Locate the cell with the specified text and output its [x, y] center coordinate. 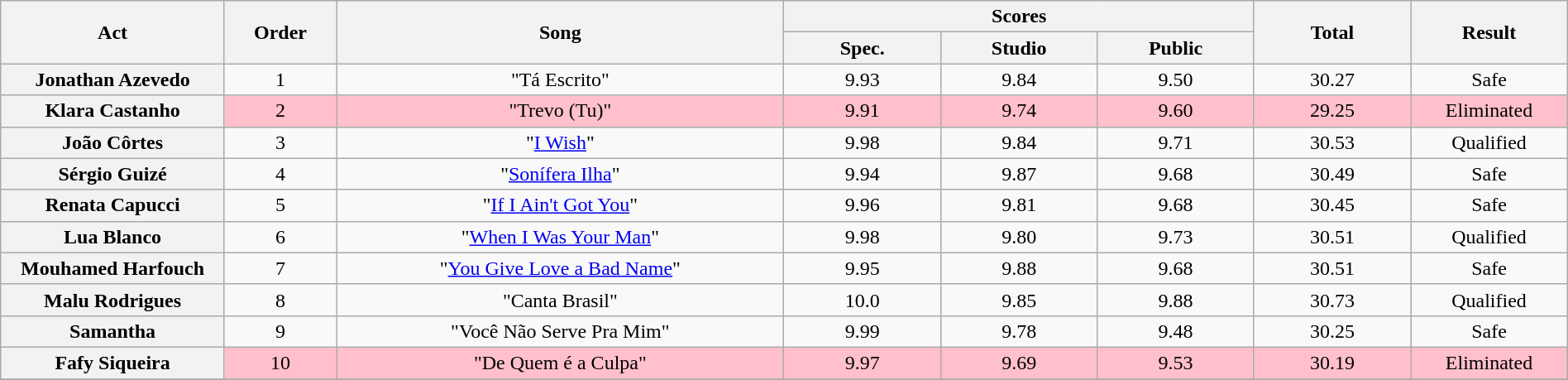
5 [280, 205]
9.53 [1176, 363]
30.45 [1331, 205]
9.97 [862, 363]
Jonathan Azevedo [112, 79]
2 [280, 111]
Song [561, 32]
Sérgio Guizé [112, 174]
9.91 [862, 111]
9.73 [1176, 237]
Renata Capucci [112, 205]
9.96 [862, 205]
9.94 [862, 174]
9.48 [1176, 331]
Result [1489, 32]
9.50 [1176, 79]
9.81 [1019, 205]
"If I Ain't Got You" [561, 205]
Klara Castanho [112, 111]
9.60 [1176, 111]
1 [280, 79]
"Canta Brasil" [561, 300]
"Sonífera Ilha" [561, 174]
9.71 [1176, 142]
"Trevo (Tu)" [561, 111]
10.0 [862, 300]
9.87 [1019, 174]
"De Quem é a Culpa" [561, 363]
Mouhamed Harfouch [112, 268]
"Tá Escrito" [561, 79]
Studio [1019, 48]
9.85 [1019, 300]
9 [280, 331]
"Você Não Serve Pra Mim" [561, 331]
10 [280, 363]
João Côrtes [112, 142]
Public [1176, 48]
9.80 [1019, 237]
7 [280, 268]
30.53 [1331, 142]
Spec. [862, 48]
Fafy Siqueira [112, 363]
9.69 [1019, 363]
29.25 [1331, 111]
8 [280, 300]
"When I Was Your Man" [561, 237]
Scores [1019, 17]
"You Give Love a Bad Name" [561, 268]
30.27 [1331, 79]
30.49 [1331, 174]
Total [1331, 32]
6 [280, 237]
"I Wish" [561, 142]
4 [280, 174]
9.99 [862, 331]
Malu Rodrigues [112, 300]
Lua Blanco [112, 237]
3 [280, 142]
9.93 [862, 79]
9.95 [862, 268]
9.78 [1019, 331]
30.19 [1331, 363]
Samantha [112, 331]
Order [280, 32]
Act [112, 32]
30.25 [1331, 331]
30.73 [1331, 300]
9.74 [1019, 111]
